Scan for the cell matching the given text and deliver its (X, Y) coordinate at center. 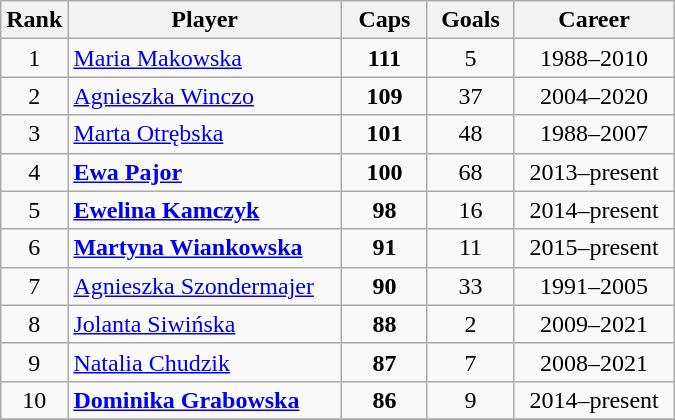
88 (384, 324)
10 (34, 400)
109 (384, 96)
1988–2010 (594, 58)
11 (470, 248)
Dominika Grabowska (205, 400)
37 (470, 96)
2009–2021 (594, 324)
Ewa Pajor (205, 172)
87 (384, 362)
2015–present (594, 248)
111 (384, 58)
Ewelina Kamczyk (205, 210)
48 (470, 134)
86 (384, 400)
33 (470, 286)
Player (205, 20)
Martyna Wiankowska (205, 248)
Jolanta Siwińska (205, 324)
Agnieszka Szondermajer (205, 286)
Rank (34, 20)
1 (34, 58)
6 (34, 248)
98 (384, 210)
2013–present (594, 172)
2008–2021 (594, 362)
Caps (384, 20)
2004–2020 (594, 96)
68 (470, 172)
90 (384, 286)
Natalia Chudzik (205, 362)
Marta Otrębska (205, 134)
3 (34, 134)
Goals (470, 20)
1988–2007 (594, 134)
Maria Makowska (205, 58)
4 (34, 172)
8 (34, 324)
Career (594, 20)
Agnieszka Winczo (205, 96)
101 (384, 134)
100 (384, 172)
16 (470, 210)
1991–2005 (594, 286)
91 (384, 248)
